Extract the [x, y] coordinate from the center of the cell holding the provided text.  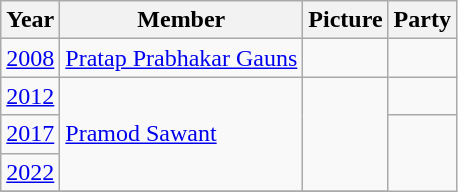
Party [422, 20]
Year [30, 20]
Picture [346, 20]
Pratap Prabhakar Gauns [182, 58]
2012 [30, 96]
2008 [30, 58]
Member [182, 20]
2017 [30, 134]
2022 [30, 172]
Pramod Sawant [182, 134]
